For the text-containing cell, return its midpoint in [x, y] coordinate format. 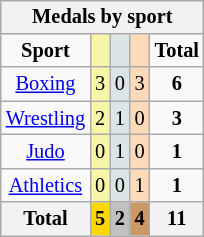
Wrestling [46, 118]
4 [140, 219]
6 [177, 84]
Medals by sport [102, 17]
Sport [46, 51]
11 [177, 219]
Athletics [46, 185]
5 [100, 219]
Boxing [46, 84]
Judo [46, 152]
